Scan for the cell matching the given text and deliver its [x, y] coordinate at center. 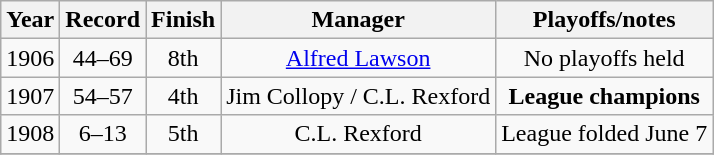
League champions [604, 96]
Manager [358, 20]
1907 [30, 96]
54–57 [103, 96]
5th [184, 134]
Playoffs/notes [604, 20]
Jim Collopy / C.L. Rexford [358, 96]
Record [103, 20]
1908 [30, 134]
6–13 [103, 134]
44–69 [103, 58]
Finish [184, 20]
League folded June 7 [604, 134]
Year [30, 20]
Alfred Lawson [358, 58]
8th [184, 58]
C.L. Rexford [358, 134]
4th [184, 96]
1906 [30, 58]
No playoffs held [604, 58]
